Identify which cell holds the provided text, then report its (X, Y) central coordinate. 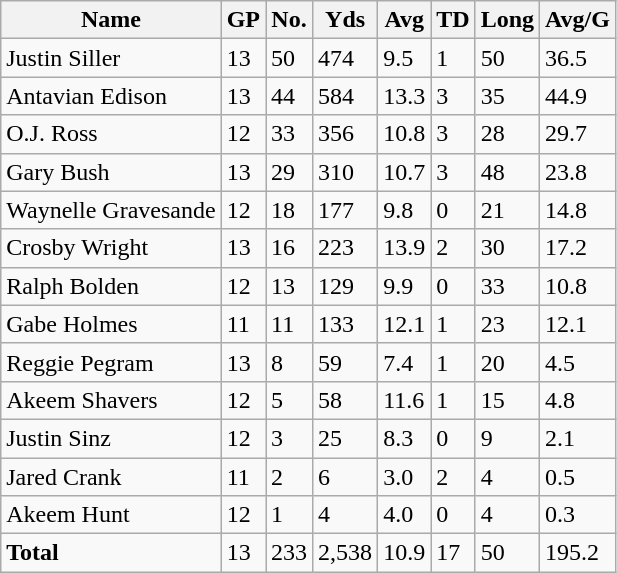
Ralph Bolden (111, 286)
Jared Crank (111, 477)
0.3 (578, 515)
13.9 (404, 248)
23 (507, 324)
48 (507, 172)
Akeem Hunt (111, 515)
13.3 (404, 96)
18 (290, 210)
44 (290, 96)
0.5 (578, 477)
233 (290, 553)
133 (346, 324)
2,538 (346, 553)
4.8 (578, 400)
25 (346, 438)
129 (346, 286)
Avg/G (578, 20)
58 (346, 400)
21 (507, 210)
36.5 (578, 58)
2.1 (578, 438)
3.0 (404, 477)
29 (290, 172)
5 (290, 400)
15 (507, 400)
17 (453, 553)
9.5 (404, 58)
TD (453, 20)
8 (290, 362)
11.6 (404, 400)
584 (346, 96)
Long (507, 20)
O.J. Ross (111, 134)
17.2 (578, 248)
Antavian Edison (111, 96)
14.8 (578, 210)
GP (243, 20)
Total (111, 553)
28 (507, 134)
Crosby Wright (111, 248)
223 (346, 248)
310 (346, 172)
No. (290, 20)
195.2 (578, 553)
6 (346, 477)
20 (507, 362)
23.8 (578, 172)
356 (346, 134)
30 (507, 248)
Avg (404, 20)
59 (346, 362)
Reggie Pegram (111, 362)
177 (346, 210)
16 (290, 248)
35 (507, 96)
Akeem Shavers (111, 400)
9.9 (404, 286)
Yds (346, 20)
7.4 (404, 362)
9.8 (404, 210)
4.5 (578, 362)
4.0 (404, 515)
44.9 (578, 96)
Justin Siller (111, 58)
Justin Sinz (111, 438)
9 (507, 438)
10.7 (404, 172)
Waynelle Gravesande (111, 210)
10.9 (404, 553)
Gary Bush (111, 172)
8.3 (404, 438)
Name (111, 20)
Gabe Holmes (111, 324)
474 (346, 58)
29.7 (578, 134)
